Scan for the cell matching the given text and deliver its [x, y] coordinate at center. 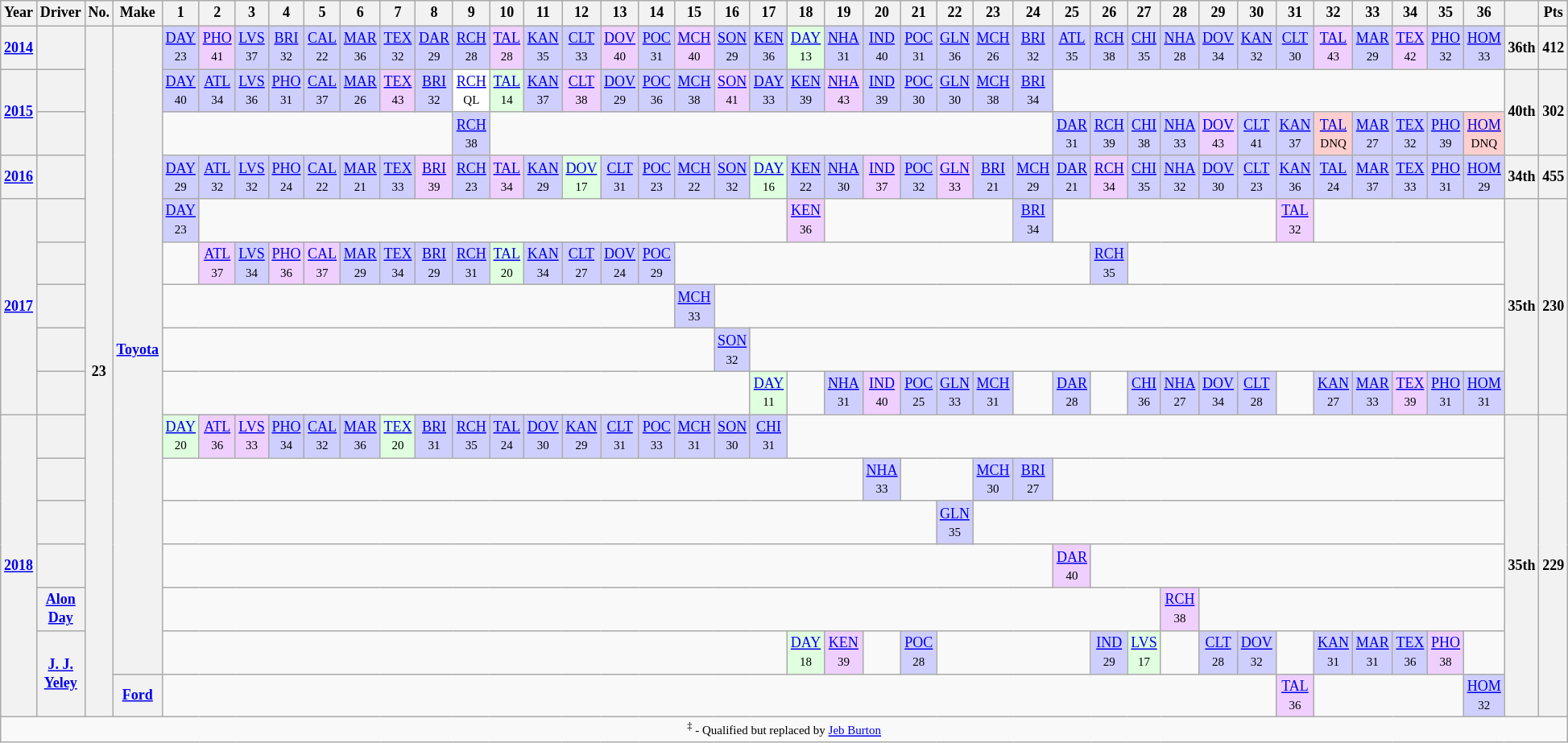
DAY11 [768, 393]
19 [844, 13]
BRI31 [435, 436]
34th [1522, 177]
11 [543, 13]
BRI27 [1033, 480]
DAR21 [1073, 177]
KEN22 [806, 177]
LVS37 [251, 47]
MCH33 [694, 307]
TAL32 [1295, 221]
TEX42 [1410, 47]
KAN35 [543, 47]
21 [919, 13]
MCH26 [993, 47]
3 [251, 13]
CLT38 [581, 91]
36 [1483, 13]
MAR27 [1372, 134]
ATL36 [217, 436]
22 [955, 13]
PHO39 [1446, 134]
TAL14 [507, 91]
DAY18 [806, 652]
IND29 [1109, 652]
302 [1554, 113]
POC23 [656, 177]
TEX34 [398, 263]
HOMDNQ [1483, 134]
KAN31 [1334, 652]
6 [360, 13]
TEX20 [398, 436]
TAL34 [507, 177]
LVS34 [251, 263]
DOV40 [620, 47]
LVS33 [251, 436]
TAL20 [507, 263]
412 [1554, 47]
RCH23 [471, 177]
DAY40 [180, 91]
28 [1180, 13]
HOM29 [1483, 177]
GLN36 [955, 47]
CHI36 [1144, 393]
TEX43 [398, 91]
POC29 [656, 263]
8 [435, 13]
TEX39 [1410, 393]
RCH28 [471, 47]
IND39 [882, 91]
MCH22 [694, 177]
DAR29 [435, 47]
BRI21 [993, 177]
12 [581, 13]
‡ - Qualified but replaced by Jeb Burton [784, 730]
MAR37 [1372, 177]
NHA32 [1180, 177]
CLT30 [1295, 47]
34 [1410, 13]
DOV17 [581, 177]
NHA28 [1180, 47]
MAR26 [360, 91]
IND37 [882, 177]
KAN36 [1295, 177]
40th [1522, 113]
TAL36 [1295, 696]
ATL34 [217, 91]
MCH40 [694, 47]
2017 [19, 307]
30 [1256, 13]
DAY29 [180, 177]
CLT23 [1256, 177]
Pts [1554, 13]
PHO41 [217, 47]
SON29 [733, 47]
15 [694, 13]
SON41 [733, 91]
DAR28 [1073, 393]
10 [507, 13]
2018 [19, 566]
CHI38 [1144, 134]
No. [98, 13]
20 [882, 13]
5 [322, 13]
DAY33 [768, 91]
13 [620, 13]
POC33 [656, 436]
24 [1033, 13]
KAN34 [543, 263]
DOV43 [1218, 134]
DAY13 [806, 47]
J. J. Yeley [60, 673]
MCH29 [1033, 177]
MAR33 [1372, 393]
2014 [19, 47]
Driver [60, 13]
DAY20 [180, 436]
POC36 [656, 91]
RCH31 [471, 263]
KAN32 [1256, 47]
HOM32 [1483, 696]
Toyota [137, 349]
TALDNQ [1334, 134]
CLT33 [581, 47]
RCH34 [1109, 177]
CLT27 [581, 263]
MAR31 [1372, 652]
2015 [19, 113]
NHA30 [844, 177]
26 [1109, 13]
9 [471, 13]
BRI29 [435, 263]
LVS32 [251, 177]
2 [217, 13]
CAL32 [322, 436]
TAL28 [507, 47]
PHO34 [287, 436]
DOV32 [1256, 652]
36th [1522, 47]
MCH30 [993, 480]
16 [733, 13]
33 [1372, 13]
RCHQL [471, 91]
MAR21 [360, 177]
POC32 [919, 177]
17 [768, 13]
PHO32 [1446, 47]
229 [1554, 566]
Year [19, 13]
POC30 [919, 91]
PHO38 [1446, 652]
27 [1144, 13]
230 [1554, 307]
7 [398, 13]
TEX36 [1410, 652]
SON30 [733, 436]
1 [180, 13]
HOM31 [1483, 393]
18 [806, 13]
ATL32 [217, 177]
DOV29 [620, 91]
32 [1334, 13]
35 [1446, 13]
DAR31 [1073, 134]
NHA27 [1180, 393]
DOV24 [620, 263]
DAR40 [1073, 566]
CLT41 [1256, 134]
PHO24 [287, 177]
CHI31 [768, 436]
Alon Day [60, 609]
Make [137, 13]
LVS36 [251, 91]
25 [1073, 13]
LVS17 [1144, 652]
2016 [19, 177]
TAL43 [1334, 47]
KAN27 [1334, 393]
31 [1295, 13]
PHO36 [287, 263]
HOM33 [1483, 47]
4 [287, 13]
ATL35 [1073, 47]
Ford [137, 696]
POC25 [919, 393]
BRI39 [435, 177]
GLN35 [955, 522]
29 [1218, 13]
RCH39 [1109, 134]
14 [656, 13]
455 [1554, 177]
GLN30 [955, 91]
NHA43 [844, 91]
ATL37 [217, 263]
POC28 [919, 652]
DAY16 [768, 177]
